Identify which cell holds the provided text, then report its [X, Y] central coordinate. 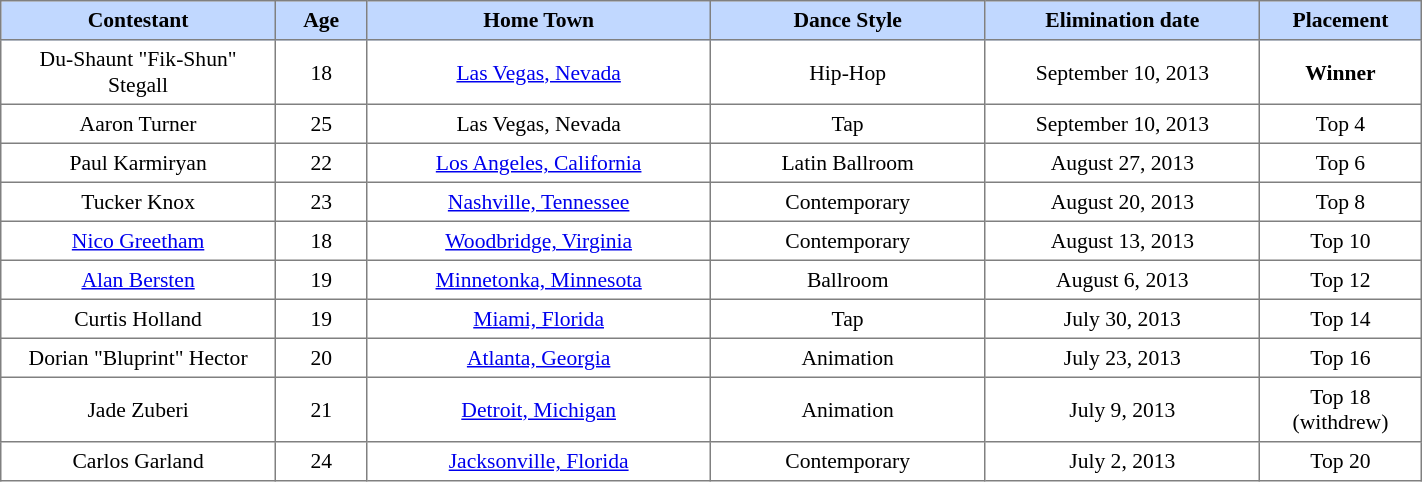
Curtis Holland [138, 318]
July 23, 2013 [1122, 358]
Top 12 [1341, 280]
July 30, 2013 [1122, 318]
Top 8 [1341, 202]
25 [321, 124]
Alan Bersten [138, 280]
Ballroom [848, 280]
Dance Style [848, 20]
Top 4 [1341, 124]
23 [321, 202]
Top 18 (withdrew) [1341, 409]
Placement [1341, 20]
Aaron Turner [138, 124]
Age [321, 20]
24 [321, 462]
Latin Ballroom [848, 162]
Hip-Hop [848, 72]
Woodbridge, Virginia [538, 240]
August 13, 2013 [1122, 240]
Miami, Florida [538, 318]
Paul Karmiryan [138, 162]
20 [321, 358]
Carlos Garland [138, 462]
Top 14 [1341, 318]
July 9, 2013 [1122, 409]
August 20, 2013 [1122, 202]
Tucker Knox [138, 202]
Home Town [538, 20]
Atlanta, Georgia [538, 358]
Dorian "Bluprint" Hector [138, 358]
Contestant [138, 20]
Nico Greetham [138, 240]
August 6, 2013 [1122, 280]
Los Angeles, California [538, 162]
Jacksonville, Florida [538, 462]
Du-Shaunt "Fik-Shun" Stegall [138, 72]
Nashville, Tennessee [538, 202]
July 2, 2013 [1122, 462]
Top 20 [1341, 462]
Elimination date [1122, 20]
Jade Zuberi [138, 409]
Detroit, Michigan [538, 409]
Top 10 [1341, 240]
Minnetonka, Minnesota [538, 280]
Top 16 [1341, 358]
21 [321, 409]
August 27, 2013 [1122, 162]
Top 6 [1341, 162]
22 [321, 162]
Winner [1341, 72]
